Detect which cell encompasses the target text, then output its [x, y] center coordinate. 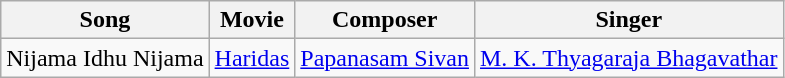
Nijama Idhu Nijama [105, 58]
Papanasam Sivan [385, 58]
Composer [385, 20]
Movie [252, 20]
Haridas [252, 58]
Singer [628, 20]
Song [105, 20]
M. K. Thyagaraja Bhagavathar [628, 58]
